Extract the (X, Y) coordinate from the center of the cell holding the provided text.  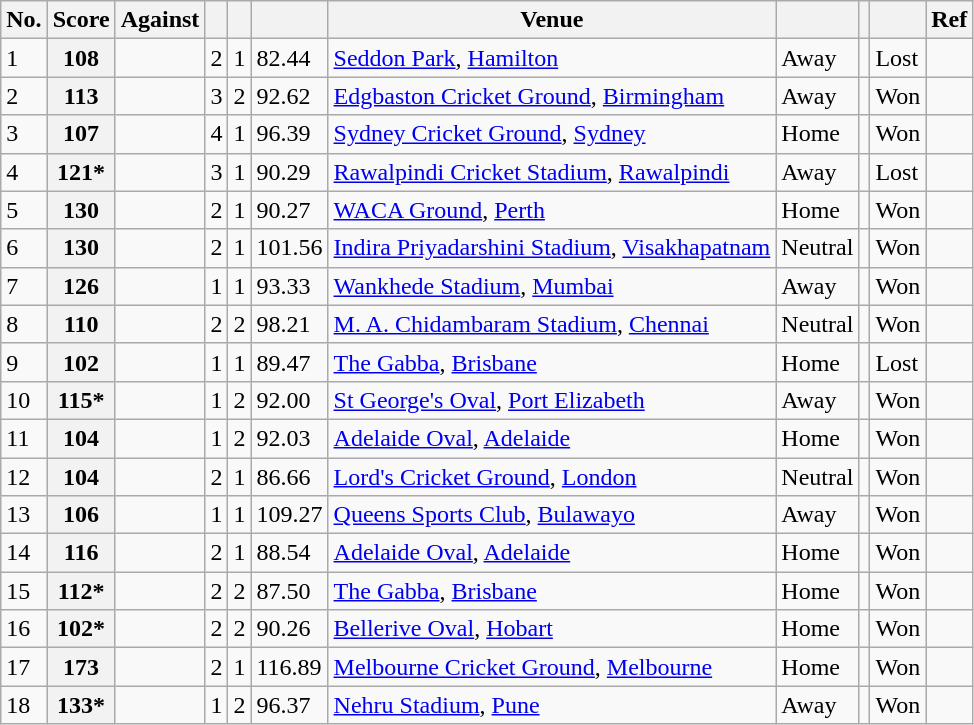
88.54 (290, 553)
90.29 (290, 172)
16 (24, 629)
110 (81, 324)
8 (24, 324)
17 (24, 667)
Venue (552, 20)
98.21 (290, 324)
107 (81, 134)
Rawalpindi Cricket Stadium, Rawalpindi (552, 172)
113 (81, 96)
102* (81, 629)
5 (24, 210)
112* (81, 591)
St George's Oval, Port Elizabeth (552, 400)
WACA Ground, Perth (552, 210)
11 (24, 438)
96.39 (290, 134)
Against (160, 20)
10 (24, 400)
Lord's Cricket Ground, London (552, 477)
Bellerive Oval, Hobart (552, 629)
173 (81, 667)
Queens Sports Club, Bulawayo (552, 515)
Indira Priyadarshini Stadium, Visakhapatnam (552, 248)
101.56 (290, 248)
82.44 (290, 58)
92.03 (290, 438)
13 (24, 515)
9 (24, 362)
108 (81, 58)
86.66 (290, 477)
102 (81, 362)
93.33 (290, 286)
Score (81, 20)
18 (24, 705)
89.47 (290, 362)
Nehru Stadium, Pune (552, 705)
M. A. Chidambaram Stadium, Chennai (552, 324)
133* (81, 705)
15 (24, 591)
92.00 (290, 400)
96.37 (290, 705)
126 (81, 286)
121* (81, 172)
6 (24, 248)
Seddon Park, Hamilton (552, 58)
Wankhede Stadium, Mumbai (552, 286)
No. (24, 20)
90.27 (290, 210)
90.26 (290, 629)
106 (81, 515)
115* (81, 400)
7 (24, 286)
Edgbaston Cricket Ground, Birmingham (552, 96)
12 (24, 477)
116.89 (290, 667)
87.50 (290, 591)
116 (81, 553)
Melbourne Cricket Ground, Melbourne (552, 667)
92.62 (290, 96)
Sydney Cricket Ground, Sydney (552, 134)
109.27 (290, 515)
14 (24, 553)
Ref (950, 20)
